Scan for the cell matching the given text and deliver its (x, y) coordinate at center. 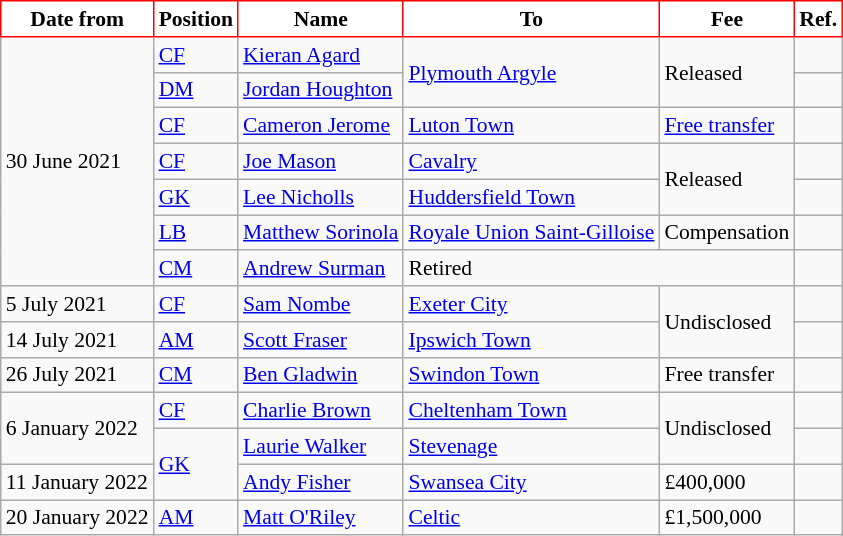
Charlie Brown (320, 411)
Ipswich Town (531, 340)
Ref. (818, 19)
5 July 2021 (78, 304)
6 January 2022 (78, 428)
Position (196, 19)
£1,500,000 (726, 518)
Huddersfield Town (531, 197)
DM (196, 90)
Andrew Surman (320, 269)
Luton Town (531, 126)
20 January 2022 (78, 518)
Andy Fisher (320, 482)
Sam Nombe (320, 304)
Matthew Sorinola (320, 233)
Matt O'Riley (320, 518)
Scott Fraser (320, 340)
Kieran Agard (320, 55)
Swindon Town (531, 375)
Fee (726, 19)
Cameron Jerome (320, 126)
£400,000 (726, 482)
30 June 2021 (78, 162)
Date from (78, 19)
11 January 2022 (78, 482)
Cavalry (531, 162)
Celtic (531, 518)
Name (320, 19)
To (531, 19)
Ben Gladwin (320, 375)
Royale Union Saint-Gilloise (531, 233)
Exeter City (531, 304)
Cheltenham Town (531, 411)
Compensation (726, 233)
Retired (598, 269)
Plymouth Argyle (531, 72)
26 July 2021 (78, 375)
LB (196, 233)
Laurie Walker (320, 447)
Stevenage (531, 447)
14 July 2021 (78, 340)
Jordan Houghton (320, 90)
Swansea City (531, 482)
Joe Mason (320, 162)
Lee Nicholls (320, 197)
